From the cell containing the given text, extract its center point as [X, Y] coordinate. 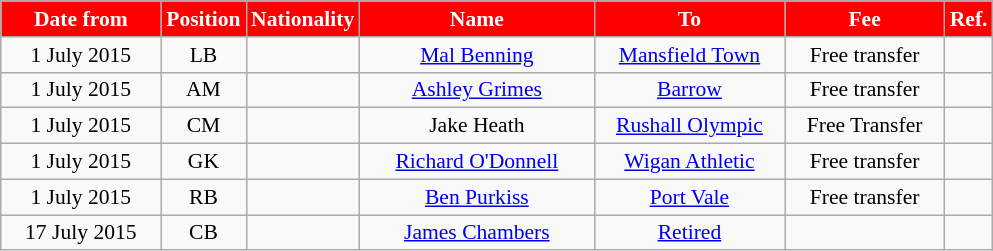
Rushall Olympic [689, 126]
Barrow [689, 90]
Port Vale [689, 197]
Richard O'Donnell [476, 162]
Mansfield Town [689, 55]
To [689, 19]
Fee [865, 19]
AM [204, 90]
Date from [81, 19]
Mal Benning [476, 55]
Retired [689, 233]
Ref. [969, 19]
Ben Purkiss [476, 197]
James Chambers [476, 233]
Name [476, 19]
Position [204, 19]
Free Transfer [865, 126]
RB [204, 197]
CB [204, 233]
17 July 2015 [81, 233]
GK [204, 162]
LB [204, 55]
Jake Heath [476, 126]
Nationality [302, 19]
Ashley Grimes [476, 90]
Wigan Athletic [689, 162]
CM [204, 126]
